Return (x, y) of the center of cell containing provided text 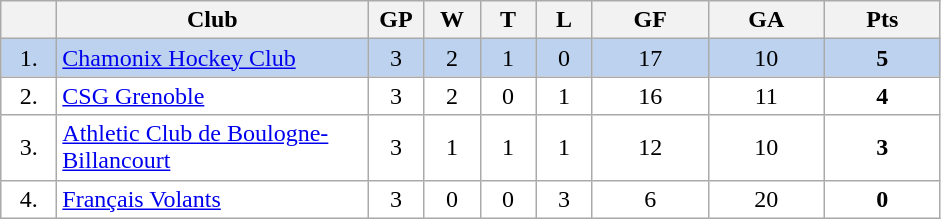
Français Volants (212, 199)
17 (650, 58)
CSG Grenoble (212, 96)
11 (766, 96)
3. (29, 148)
W (452, 20)
Club (212, 20)
GF (650, 20)
6 (650, 199)
Athletic Club de Boulogne-Billancourt (212, 148)
20 (766, 199)
Chamonix Hockey Club (212, 58)
5 (882, 58)
Pts (882, 20)
16 (650, 96)
1. (29, 58)
T (508, 20)
4 (882, 96)
L (564, 20)
12 (650, 148)
2. (29, 96)
4. (29, 199)
GP (396, 20)
GA (766, 20)
